From the cell containing the given text, extract its center point as [X, Y] coordinate. 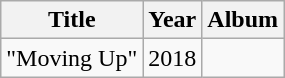
Year [172, 20]
Title [72, 20]
Album [243, 20]
2018 [172, 58]
"Moving Up" [72, 58]
